Search for the cell housing the specified text and yield its [x, y] center coordinate. 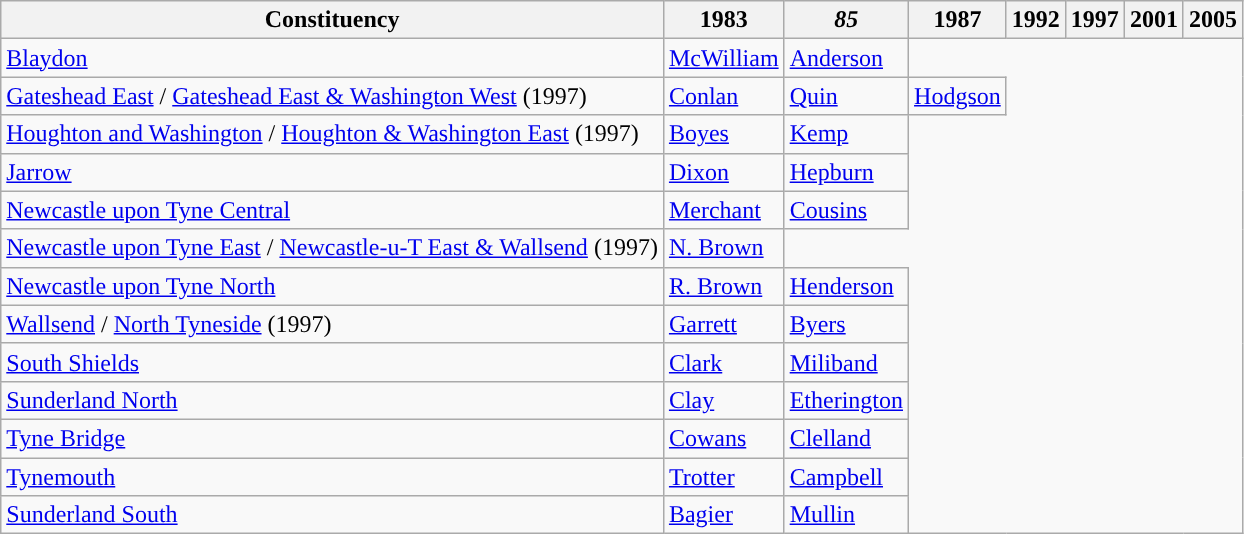
Quin [846, 96]
85 [846, 20]
Tynemouth [332, 477]
N. Brown [724, 248]
South Shields [332, 362]
1997 [1094, 20]
Hodgson [958, 96]
Byers [846, 324]
Dixon [724, 172]
Blaydon [332, 58]
Garrett [724, 324]
Wallsend / North Tyneside (1997) [332, 324]
Merchant [724, 210]
Clark [724, 362]
1992 [1036, 20]
Conlan [724, 96]
Boyes [724, 134]
Etherington [846, 400]
McWilliam [724, 58]
Houghton and Washington / Houghton & Washington East (1997) [332, 134]
Gateshead East / Gateshead East & Washington West (1997) [332, 96]
Kemp [846, 134]
Anderson [846, 58]
Constituency [332, 20]
Tyne Bridge [332, 438]
R. Brown [724, 286]
Clay [724, 400]
Cousins [846, 210]
Newcastle upon Tyne North [332, 286]
Hepburn [846, 172]
1983 [724, 20]
2001 [1154, 20]
2005 [1212, 20]
Miliband [846, 362]
Clelland [846, 438]
Mullin [846, 515]
Jarrow [332, 172]
Cowans [724, 438]
Henderson [846, 286]
1987 [958, 20]
Trotter [724, 477]
Sunderland North [332, 400]
Bagier [724, 515]
Campbell [846, 477]
Newcastle upon Tyne Central [332, 210]
Newcastle upon Tyne East / Newcastle-u-T East & Wallsend (1997) [332, 248]
Sunderland South [332, 515]
